Search for the cell housing the specified text and yield its (x, y) center coordinate. 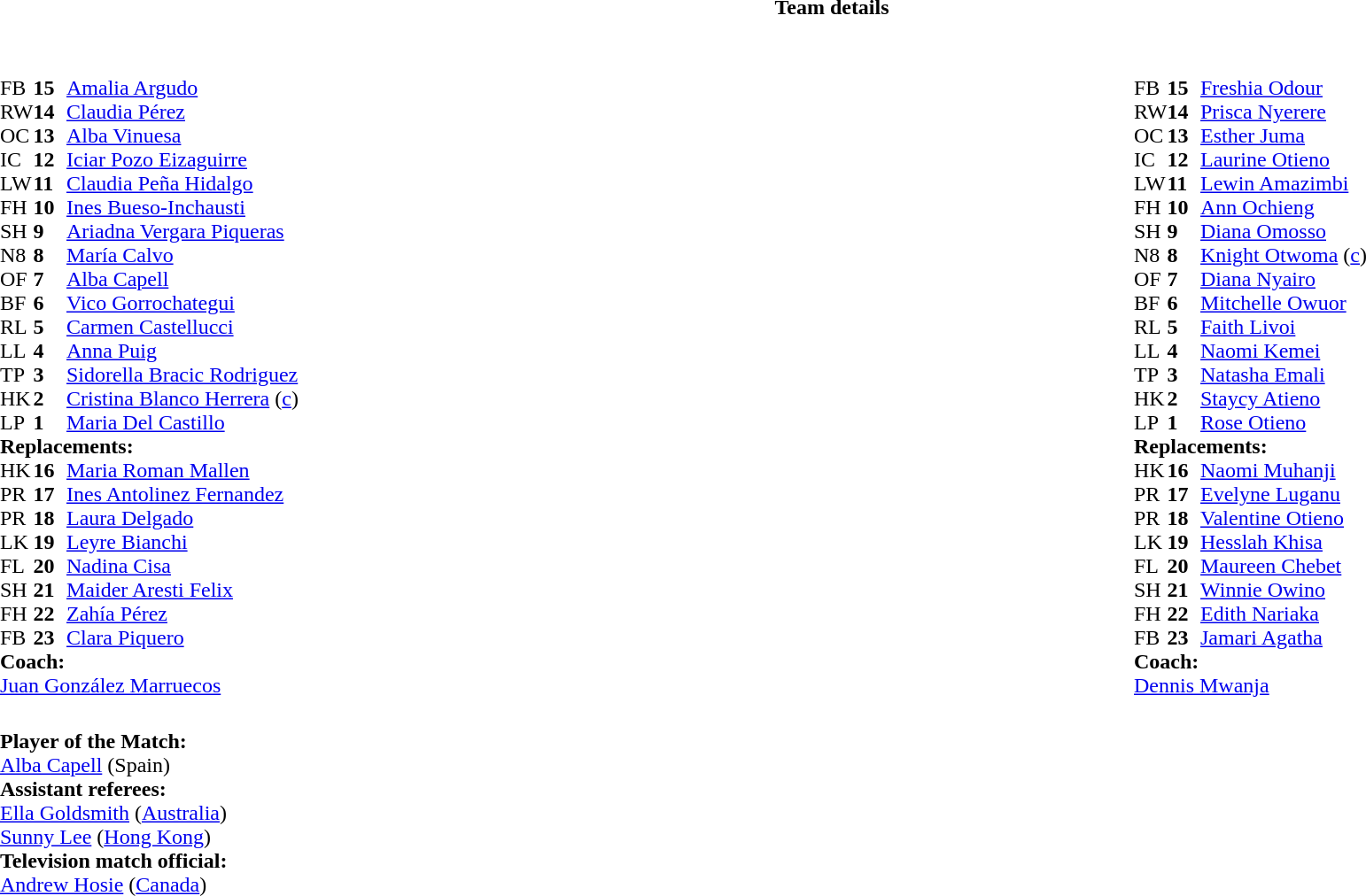
Maria Del Castillo (182, 423)
Carmen Castellucci (182, 328)
Leyre Bianchi (182, 542)
Alba Vinuesa (182, 136)
Ines Antolinez Fernandez (182, 494)
Claudia Pérez (182, 112)
Amalia Argudo (182, 89)
Iciar Pozo Eizaguirre (182, 159)
Cristina Blanco Herrera (c) (182, 398)
Sidorella Bracic Rodriguez (182, 375)
Zahía Pérez (182, 614)
Nadina Cisa (182, 567)
Alba Capell (182, 280)
Anna Puig (182, 351)
María Calvo (182, 255)
Juan González Marruecos (149, 685)
Coach: (149, 662)
Ariadna Vergara Piqueras (182, 232)
Laura Delgado (182, 519)
Replacements: (149, 446)
Maider Aresti Felix (182, 590)
Vico Gorrochategui (182, 303)
Ines Bueso-Inchausti (182, 207)
Clara Piquero (182, 637)
Maria Roman Mallen (182, 471)
Claudia Peña Hidalgo (182, 184)
